Provide the (x, y) coordinate of the cell's center where the given text is located.  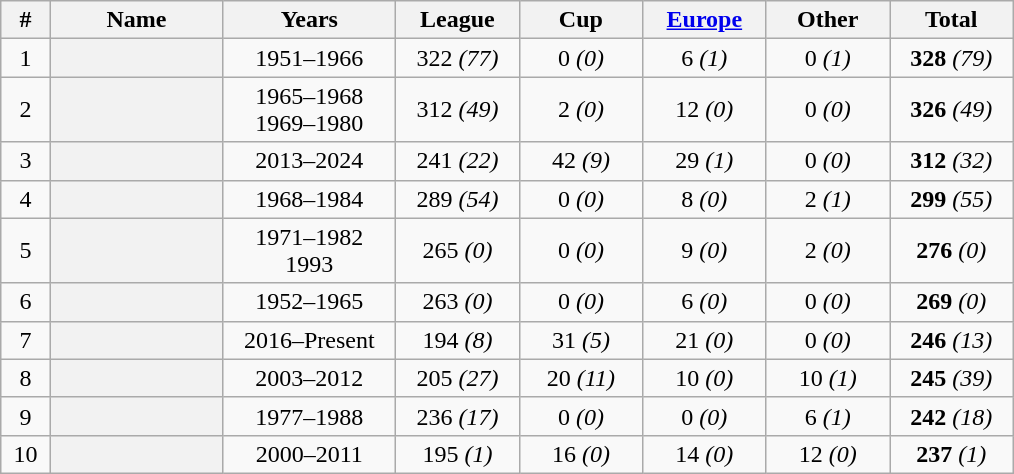
League (458, 20)
299 (55) (952, 199)
2016–Present (310, 340)
7 (26, 340)
42 (9) (580, 161)
195 (1) (458, 454)
1952–1965 (310, 302)
1977–1988 (310, 416)
237 (1) (952, 454)
29 (1) (704, 161)
8 (0) (704, 199)
10 (0) (704, 378)
326 (49) (952, 110)
1971–19821993 (310, 250)
194 (8) (458, 340)
246 (13) (952, 340)
4 (26, 199)
21 (0) (704, 340)
9 (26, 416)
14 (0) (704, 454)
312 (32) (952, 161)
16 (0) (580, 454)
Total (952, 20)
241 (22) (458, 161)
205 (27) (458, 378)
2 (26, 110)
9 (0) (704, 250)
328 (79) (952, 58)
10 (1) (828, 378)
2003–2012 (310, 378)
1 (26, 58)
2000–2011 (310, 454)
Years (310, 20)
269 (0) (952, 302)
Name (136, 20)
2013–2024 (310, 161)
1951–1966 (310, 58)
245 (39) (952, 378)
10 (26, 454)
8 (26, 378)
# (26, 20)
6 (0) (704, 302)
3 (26, 161)
1968–1984 (310, 199)
242 (18) (952, 416)
276 (0) (952, 250)
Cup (580, 20)
Other (828, 20)
1965–19681969–1980 (310, 110)
20 (11) (580, 378)
2 (1) (828, 199)
6 (26, 302)
5 (26, 250)
236 (17) (458, 416)
265 (0) (458, 250)
Europe (704, 20)
312 (49) (458, 110)
0 (1) (828, 58)
322 (77) (458, 58)
263 (0) (458, 302)
289 (54) (458, 199)
31 (5) (580, 340)
